Pinpoint the cell where the given text exists, returning its (X, Y) midpoint coordinate. 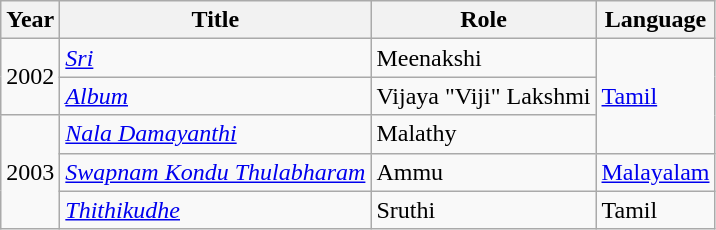
Vijaya "Viji" Lakshmi (484, 96)
Title (216, 20)
Malayalam (656, 172)
Role (484, 20)
2002 (30, 77)
Malathy (484, 134)
Album (216, 96)
Meenakshi (484, 58)
Thithikudhe (216, 210)
Sri (216, 58)
Sruthi (484, 210)
Language (656, 20)
Ammu (484, 172)
2003 (30, 172)
Swapnam Kondu Thulabharam (216, 172)
Year (30, 20)
Nala Damayanthi (216, 134)
